Identify which cell holds the provided text, then report its (x, y) central coordinate. 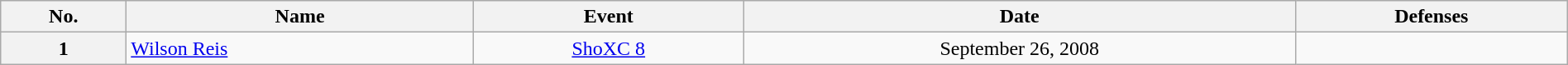
No. (64, 17)
Defenses (1431, 17)
September 26, 2008 (1019, 48)
ShoXC 8 (609, 48)
1 (64, 48)
Name (300, 17)
Date (1019, 17)
Event (609, 17)
Wilson Reis (300, 48)
